From the cell containing the given text, extract its center point as [x, y] coordinate. 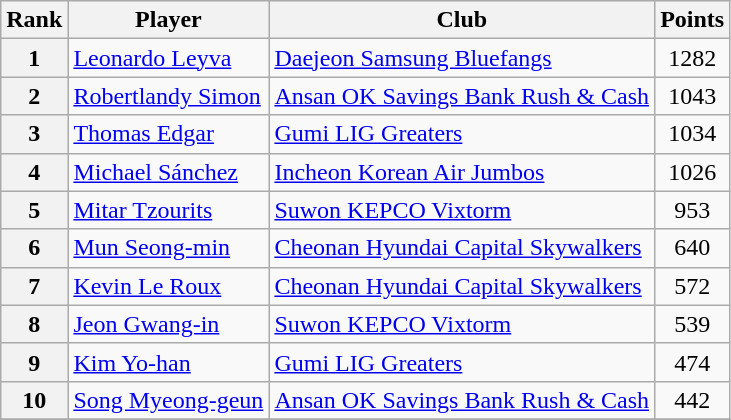
4 [34, 172]
953 [692, 210]
Rank [34, 20]
Points [692, 20]
Daejeon Samsung Bluefangs [462, 58]
Song Myeong-geun [168, 400]
2 [34, 96]
7 [34, 286]
10 [34, 400]
Thomas Edgar [168, 134]
5 [34, 210]
Kevin Le Roux [168, 286]
Robertlandy Simon [168, 96]
Mitar Tzourits [168, 210]
Club [462, 20]
Incheon Korean Air Jumbos [462, 172]
Player [168, 20]
Michael Sánchez [168, 172]
442 [692, 400]
8 [34, 324]
1 [34, 58]
474 [692, 362]
539 [692, 324]
Kim Yo-han [168, 362]
640 [692, 248]
1026 [692, 172]
6 [34, 248]
Mun Seong-min [168, 248]
3 [34, 134]
1043 [692, 96]
1282 [692, 58]
Leonardo Leyva [168, 58]
Jeon Gwang-in [168, 324]
572 [692, 286]
1034 [692, 134]
9 [34, 362]
